Extract the (x, y) coordinate from the center of the cell holding the provided text.  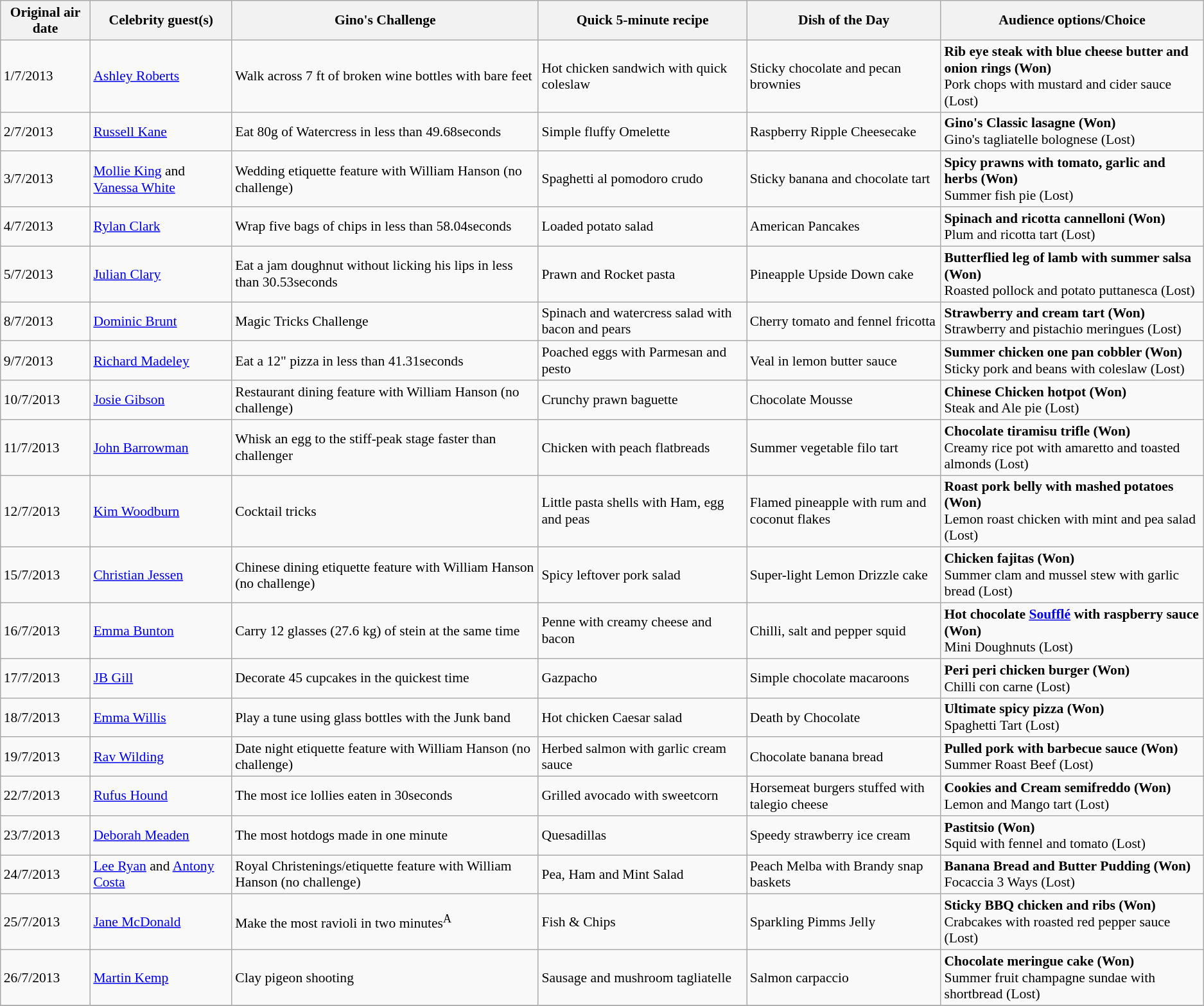
5/7/2013 (46, 274)
Pulled pork with barbecue sauce (Won)Summer Roast Beef (Lost) (1072, 757)
Salmon carpaccio (844, 978)
Play a tune using glass bottles with the Junk band (385, 717)
Chinese Chicken hotpot (Won)Steak and Ale pie (Lost) (1072, 400)
Quick 5-minute recipe (642, 21)
The most ice lollies eaten in 30seconds (385, 797)
The most hotdogs made in one minute (385, 835)
Hot chicken sandwich with quick coleslaw (642, 76)
10/7/2013 (46, 400)
Fish & Chips (642, 922)
Gino's Challenge (385, 21)
Jane McDonald (161, 922)
Clay pigeon shooting (385, 978)
Herbed salmon with garlic cream sauce (642, 757)
Chocolate meringue cake (Won)Summer fruit champagne sundae with shortbread (Lost) (1072, 978)
9/7/2013 (46, 361)
Eat a 12" pizza in less than 41.31seconds (385, 361)
Dominic Brunt (161, 321)
Rylan Clark (161, 226)
Martin Kemp (161, 978)
Audience options/Choice (1072, 21)
1/7/2013 (46, 76)
Quesadillas (642, 835)
16/7/2013 (46, 631)
Chicken fajitas (Won)Summer clam and mussel stew with garlic bread (Lost) (1072, 576)
Prawn and Rocket pasta (642, 274)
Deborah Meaden (161, 835)
John Barrowman (161, 447)
Sparkling Pimms Jelly (844, 922)
Little pasta shells with Ham, egg and peas (642, 511)
Wedding etiquette feature with William Hanson (no challenge) (385, 180)
Sausage and mushroom tagliatelle (642, 978)
Make the most ravioli in two minutesA (385, 922)
Poached eggs with Parmesan and pesto (642, 361)
Crunchy prawn baguette (642, 400)
19/7/2013 (46, 757)
Cookies and Cream semifreddo (Won)Lemon and Mango tart (Lost) (1072, 797)
Flamed pineapple with rum and coconut flakes (844, 511)
Rav Wilding (161, 757)
2/7/2013 (46, 131)
Sticky banana and chocolate tart (844, 180)
Chilli, salt and pepper squid (844, 631)
Magic Tricks Challenge (385, 321)
11/7/2013 (46, 447)
Raspberry Ripple Cheesecake (844, 131)
Chicken with peach flatbreads (642, 447)
Chocolate Mousse (844, 400)
Penne with creamy cheese and bacon (642, 631)
Summer vegetable filo tart (844, 447)
Roast pork belly with mashed potatoes (Won)Lemon roast chicken with mint and pea salad (Lost) (1072, 511)
25/7/2013 (46, 922)
Richard Madeley (161, 361)
Peach Melba with Brandy snap baskets (844, 875)
Summer chicken one pan cobbler (Won)Sticky pork and beans with coleslaw (Lost) (1072, 361)
Sticky chocolate and pecan brownies (844, 76)
Eat a jam doughnut without licking his lips in less than 30.53seconds (385, 274)
Simple fluffy Omelette (642, 131)
Speedy strawberry ice cream (844, 835)
18/7/2013 (46, 717)
Restaurant dining feature with William Hanson (no challenge) (385, 400)
Cocktail tricks (385, 511)
Pineapple Upside Down cake (844, 274)
Ashley Roberts (161, 76)
Grilled avocado with sweetcorn (642, 797)
Strawberry and cream tart (Won)Strawberry and pistachio meringues (Lost) (1072, 321)
3/7/2013 (46, 180)
15/7/2013 (46, 576)
Russell Kane (161, 131)
Banana Bread and Butter Pudding (Won)Focaccia 3 Ways (Lost) (1072, 875)
Death by Chocolate (844, 717)
Spaghetti al pomodoro crudo (642, 180)
Josie Gibson (161, 400)
Emma Bunton (161, 631)
22/7/2013 (46, 797)
Royal Christenings/etiquette feature with William Hanson (no challenge) (385, 875)
Pastitsio (Won)Squid with fennel and tomato (Lost) (1072, 835)
Walk across 7 ft of broken wine bottles with bare feet (385, 76)
Chinese dining etiquette feature with William Hanson (no challenge) (385, 576)
Loaded potato salad (642, 226)
Julian Clary (161, 274)
American Pancakes (844, 226)
12/7/2013 (46, 511)
Chocolate banana bread (844, 757)
Mollie King and Vanessa White (161, 180)
Hot chicken Caesar salad (642, 717)
Sticky BBQ chicken and ribs (Won)Crabcakes with roasted red pepper sauce (Lost) (1072, 922)
Carry 12 glasses (27.6 kg) of stein at the same time (385, 631)
Celebrity guest(s) (161, 21)
Wrap five bags of chips in less than 58.04seconds (385, 226)
Spicy prawns with tomato, garlic and herbs (Won)Summer fish pie (Lost) (1072, 180)
Peri peri chicken burger (Won)Chilli con carne (Lost) (1072, 678)
Chocolate tiramisu trifle (Won)Creamy rice pot with amaretto and toasted almonds (Lost) (1072, 447)
4/7/2013 (46, 226)
Rufus Hound (161, 797)
Gino's Classic lasagne (Won)Gino's tagliatelle bolognese (Lost) (1072, 131)
Kim Woodburn (161, 511)
23/7/2013 (46, 835)
Super-light Lemon Drizzle cake (844, 576)
Decorate 45 cupcakes in the quickest time (385, 678)
Butterflied leg of lamb with summer salsa (Won)Roasted pollock and potato puttanesca (Lost) (1072, 274)
Hot chocolate Soufflé with raspberry sauce (Won)Mini Doughnuts (Lost) (1072, 631)
Original air date (46, 21)
Horsemeat burgers stuffed with talegio cheese (844, 797)
Whisk an egg to the stiff-peak stage faster than challenger (385, 447)
Spicy leftover pork salad (642, 576)
Lee Ryan and Antony Costa (161, 875)
Emma Willis (161, 717)
Spinach and watercress salad with bacon and pears (642, 321)
Ultimate spicy pizza (Won)Spaghetti Tart (Lost) (1072, 717)
Veal in lemon butter sauce (844, 361)
Cherry tomato and fennel fricotta (844, 321)
Eat 80g of Watercress in less than 49.68seconds (385, 131)
Simple chocolate macaroons (844, 678)
Christian Jessen (161, 576)
Dish of the Day (844, 21)
Date night etiquette feature with William Hanson (no challenge) (385, 757)
Pea, Ham and Mint Salad (642, 875)
Spinach and ricotta cannelloni (Won)Plum and ricotta tart (Lost) (1072, 226)
JB Gill (161, 678)
26/7/2013 (46, 978)
Gazpacho (642, 678)
24/7/2013 (46, 875)
Rib eye steak with blue cheese butter and onion rings (Won)Pork chops with mustard and cider sauce (Lost) (1072, 76)
8/7/2013 (46, 321)
17/7/2013 (46, 678)
